Find where the given text appears and provide that cell's center as (X, Y) coordinate. 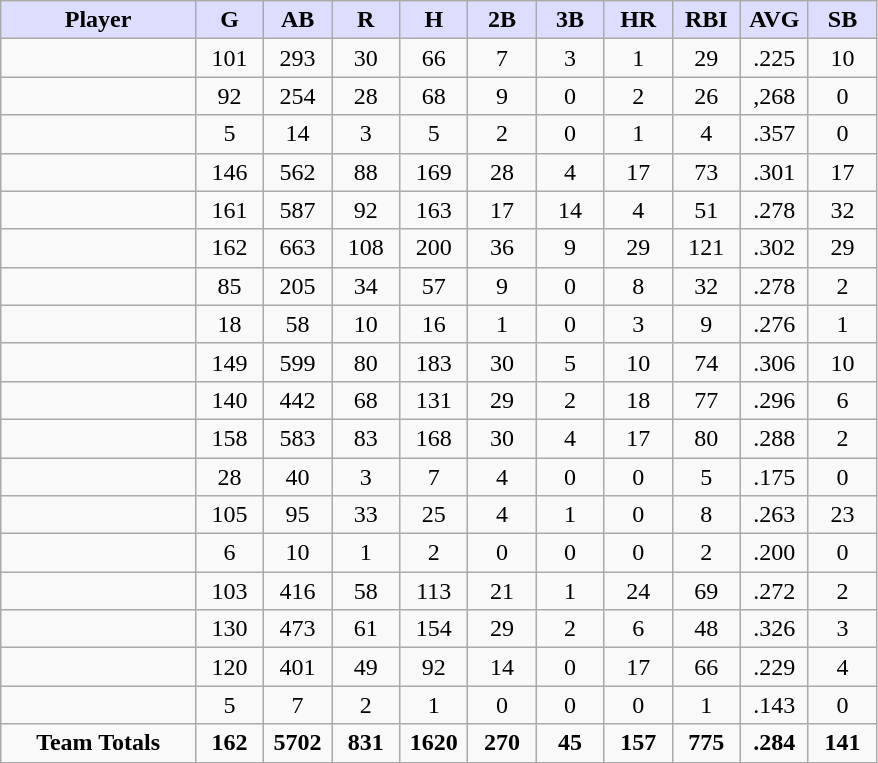
.229 (774, 667)
74 (706, 362)
149 (229, 362)
.200 (774, 553)
293 (298, 58)
.302 (774, 248)
51 (706, 210)
168 (434, 438)
.225 (774, 58)
49 (366, 667)
Team Totals (98, 743)
.263 (774, 515)
73 (706, 172)
95 (298, 515)
775 (706, 743)
SB (842, 20)
R (366, 20)
21 (502, 591)
169 (434, 172)
140 (229, 400)
599 (298, 362)
.175 (774, 477)
.143 (774, 705)
473 (298, 629)
RBI (706, 20)
130 (229, 629)
161 (229, 210)
1620 (434, 743)
3B (570, 20)
.288 (774, 438)
157 (638, 743)
.301 (774, 172)
587 (298, 210)
48 (706, 629)
45 (570, 743)
105 (229, 515)
23 (842, 515)
121 (706, 248)
,268 (774, 96)
154 (434, 629)
24 (638, 591)
113 (434, 591)
831 (366, 743)
101 (229, 58)
131 (434, 400)
.326 (774, 629)
416 (298, 591)
AB (298, 20)
16 (434, 324)
2B (502, 20)
254 (298, 96)
183 (434, 362)
85 (229, 286)
5702 (298, 743)
H (434, 20)
Player (98, 20)
103 (229, 591)
88 (366, 172)
205 (298, 286)
.306 (774, 362)
270 (502, 743)
401 (298, 667)
G (229, 20)
163 (434, 210)
26 (706, 96)
25 (434, 515)
.272 (774, 591)
34 (366, 286)
77 (706, 400)
141 (842, 743)
200 (434, 248)
40 (298, 477)
33 (366, 515)
442 (298, 400)
.296 (774, 400)
108 (366, 248)
158 (229, 438)
663 (298, 248)
.357 (774, 134)
AVG (774, 20)
120 (229, 667)
562 (298, 172)
57 (434, 286)
HR (638, 20)
69 (706, 591)
.276 (774, 324)
.284 (774, 743)
146 (229, 172)
61 (366, 629)
83 (366, 438)
583 (298, 438)
36 (502, 248)
